For the text-containing cell, return its midpoint in [x, y] coordinate format. 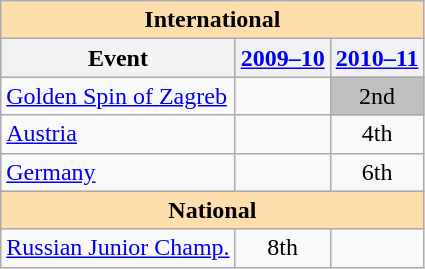
Austria [118, 134]
National [212, 210]
Russian Junior Champ. [118, 248]
2009–10 [282, 58]
Golden Spin of Zagreb [118, 96]
Germany [118, 172]
4th [377, 134]
International [212, 20]
8th [282, 248]
2nd [377, 96]
Event [118, 58]
6th [377, 172]
2010–11 [377, 58]
